Locate the cell with the specified text and output its [x, y] center coordinate. 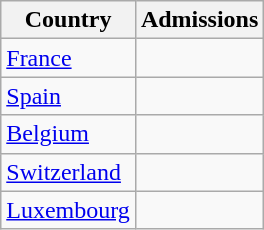
Luxembourg [68, 210]
Admissions [199, 20]
Belgium [68, 134]
Spain [68, 96]
France [68, 58]
Switzerland [68, 172]
Country [68, 20]
